Pinpoint the cell where the given text exists, returning its (X, Y) midpoint coordinate. 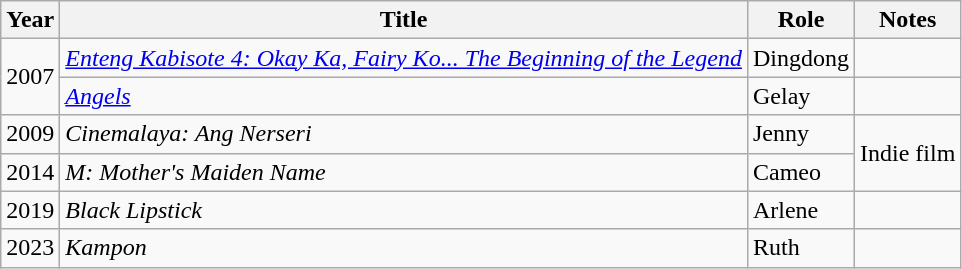
Black Lipstick (404, 210)
Gelay (800, 96)
Dingdong (800, 58)
Title (404, 20)
Arlene (800, 210)
Notes (908, 20)
2014 (30, 172)
Kampon (404, 248)
Role (800, 20)
Cinemalaya: Ang Nerseri (404, 134)
2007 (30, 77)
2019 (30, 210)
Enteng Kabisote 4: Okay Ka, Fairy Ko... The Beginning of the Legend (404, 58)
2023 (30, 248)
Cameo (800, 172)
Ruth (800, 248)
2009 (30, 134)
Jenny (800, 134)
Year (30, 20)
Angels (404, 96)
Indie film (908, 153)
M: Mother's Maiden Name (404, 172)
